Identify which cell holds the provided text, then report its (x, y) central coordinate. 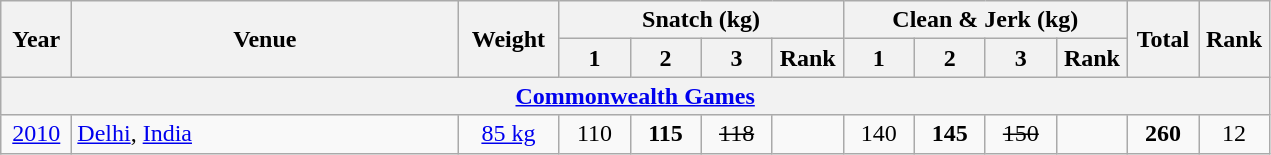
145 (950, 134)
Snatch (kg) (701, 20)
85 kg (508, 134)
Year (36, 39)
Delhi, India (265, 134)
Commonwealth Games (636, 96)
Clean & Jerk (kg) (985, 20)
260 (1162, 134)
2010 (36, 134)
110 (594, 134)
140 (878, 134)
150 (1020, 134)
Total (1162, 39)
Weight (508, 39)
Venue (265, 39)
12 (1234, 134)
115 (666, 134)
118 (736, 134)
